Output the [x, y] coordinate of the center of the cell containing the given text.  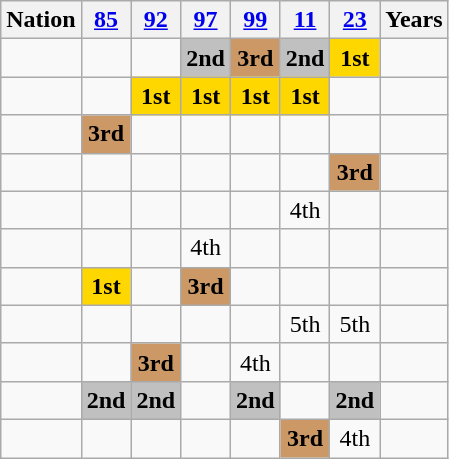
Nation [41, 20]
99 [255, 20]
92 [156, 20]
97 [206, 20]
Years [414, 20]
85 [106, 20]
11 [305, 20]
23 [355, 20]
